Find where the given text appears and provide that cell's center as [x, y] coordinate. 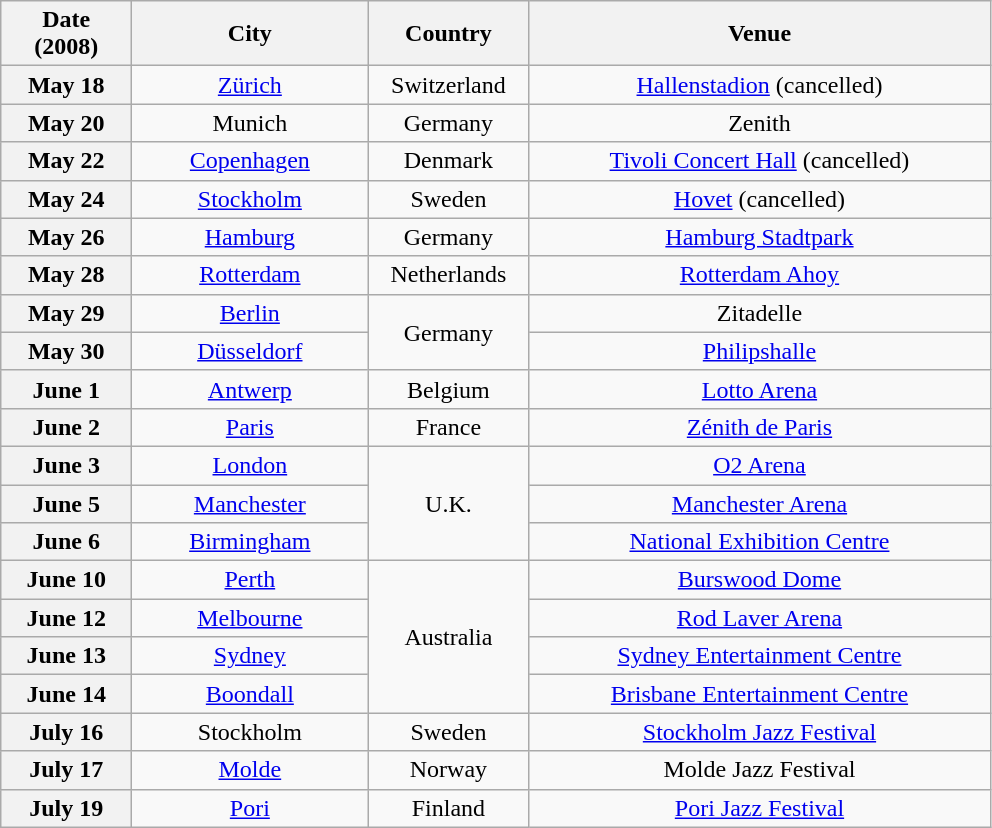
Hovet (cancelled) [760, 199]
Berlin [250, 313]
Melbourne [250, 618]
Paris [250, 427]
Molde Jazz Festival [760, 770]
July 17 [66, 770]
Pori [250, 808]
June 1 [66, 389]
Burswood Dome [760, 580]
June 14 [66, 694]
June 6 [66, 542]
June 3 [66, 465]
France [448, 427]
National Exhibition Centre [760, 542]
Brisbane Entertainment Centre [760, 694]
Stockholm Jazz Festival [760, 732]
Perth [250, 580]
Antwerp [250, 389]
June 13 [66, 656]
Venue [760, 34]
Molde [250, 770]
Netherlands [448, 275]
May 30 [66, 351]
Zitadelle [760, 313]
Tivoli Concert Hall (cancelled) [760, 161]
Belgium [448, 389]
May 22 [66, 161]
Country [448, 34]
Hamburg Stadtpark [760, 237]
Zenith [760, 123]
June 2 [66, 427]
London [250, 465]
Hallenstadion (cancelled) [760, 85]
Birmingham [250, 542]
Düsseldorf [250, 351]
Finland [448, 808]
May 28 [66, 275]
Sydney Entertainment Centre [760, 656]
Hamburg [250, 237]
U.K. [448, 503]
Date(2008) [66, 34]
Manchester Arena [760, 503]
June 5 [66, 503]
May 26 [66, 237]
Rotterdam Ahoy [760, 275]
Lotto Arena [760, 389]
Zénith de Paris [760, 427]
Copenhagen [250, 161]
Sydney [250, 656]
July 16 [66, 732]
May 18 [66, 85]
Australia [448, 637]
June 10 [66, 580]
May 20 [66, 123]
May 24 [66, 199]
May 29 [66, 313]
Switzerland [448, 85]
Munich [250, 123]
July 19 [66, 808]
Rotterdam [250, 275]
Boondall [250, 694]
Denmark [448, 161]
June 12 [66, 618]
Zürich [250, 85]
City [250, 34]
Pori Jazz Festival [760, 808]
Philipshalle [760, 351]
Norway [448, 770]
Rod Laver Arena [760, 618]
Manchester [250, 503]
O2 Arena [760, 465]
